Identify which cell holds the provided text, then report its [x, y] central coordinate. 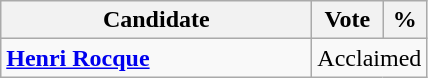
% [405, 20]
Henri Rocque [156, 58]
Vote [348, 20]
Candidate [156, 20]
Acclaimed [370, 58]
